Output the (x, y) coordinate of the center of the cell containing the given text.  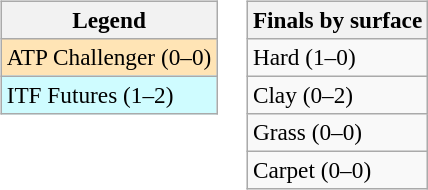
Finals by surface (337, 20)
ATP Challenger (0–0) (108, 57)
Grass (0–0) (337, 133)
Clay (0–2) (337, 95)
Hard (1–0) (337, 57)
Legend (108, 20)
Carpet (0–0) (337, 171)
ITF Futures (1–2) (108, 95)
